Locate the cell with the specified text and output its [X, Y] center coordinate. 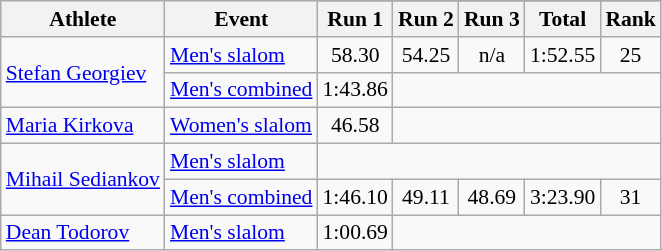
46.58 [354, 126]
31 [630, 197]
Total [562, 19]
1:46.10 [354, 197]
n/a [492, 55]
Dean Todorov [83, 233]
Maria Kirkova [83, 126]
49.11 [426, 197]
Rank [630, 19]
Run 3 [492, 19]
1:00.69 [354, 233]
3:23.90 [562, 197]
Athlete [83, 19]
58.30 [354, 55]
1:43.86 [354, 90]
Run 2 [426, 19]
48.69 [492, 197]
Stefan Georgiev [83, 72]
25 [630, 55]
1:52.55 [562, 55]
Event [242, 19]
54.25 [426, 55]
Mihail Sediankov [83, 180]
Women's slalom [242, 126]
Run 1 [354, 19]
